Search for the cell housing the specified text and yield its [x, y] center coordinate. 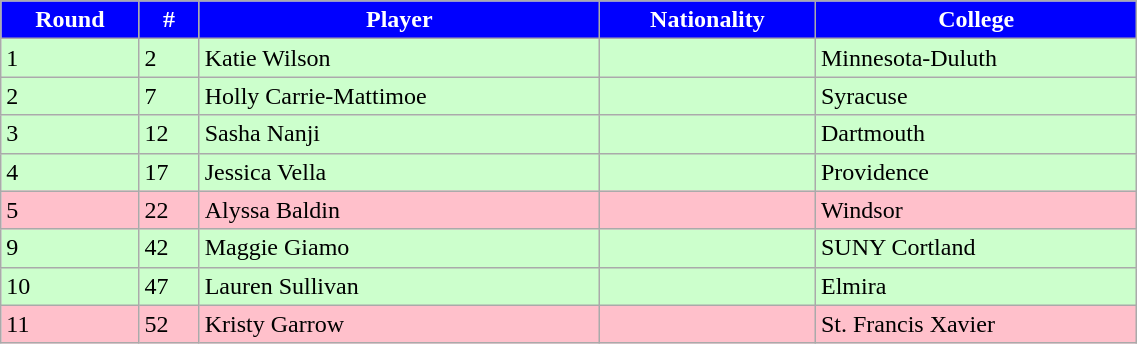
42 [169, 248]
SUNY Cortland [976, 248]
St. Francis Xavier [976, 324]
4 [70, 172]
Providence [976, 172]
Alyssa Baldin [399, 210]
Kristy Garrow [399, 324]
1 [70, 58]
7 [169, 96]
12 [169, 134]
22 [169, 210]
Elmira [976, 286]
Dartmouth [976, 134]
# [169, 20]
Katie Wilson [399, 58]
9 [70, 248]
Jessica Vella [399, 172]
Sasha Nanji [399, 134]
Nationality [707, 20]
5 [70, 210]
Minnesota-Duluth [976, 58]
47 [169, 286]
Maggie Giamo [399, 248]
Round [70, 20]
10 [70, 286]
Lauren Sullivan [399, 286]
Holly Carrie-Mattimoe [399, 96]
Syracuse [976, 96]
52 [169, 324]
Windsor [976, 210]
11 [70, 324]
3 [70, 134]
College [976, 20]
17 [169, 172]
Player [399, 20]
